Scan for the cell matching the given text and deliver its [X, Y] coordinate at center. 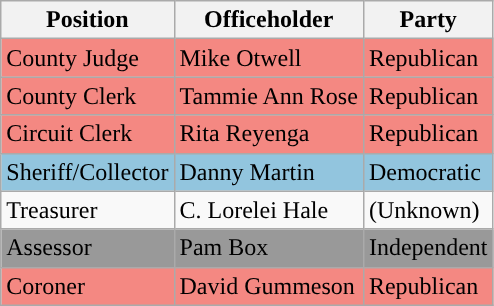
County Clerk [88, 96]
Sheriff/Collector [88, 172]
Treasurer [88, 210]
Position [88, 20]
Officeholder [268, 20]
(Unknown) [428, 210]
Mike Otwell [268, 58]
Tammie Ann Rose [268, 96]
David Gummeson [268, 286]
Coroner [88, 286]
C. Lorelei Hale [268, 210]
Danny Martin [268, 172]
Assessor [88, 248]
Rita Reyenga [268, 134]
Independent [428, 248]
Democratic [428, 172]
Party [428, 20]
Pam Box [268, 248]
County Judge [88, 58]
Circuit Clerk [88, 134]
